Pinpoint the cell where the given text exists, returning its [x, y] midpoint coordinate. 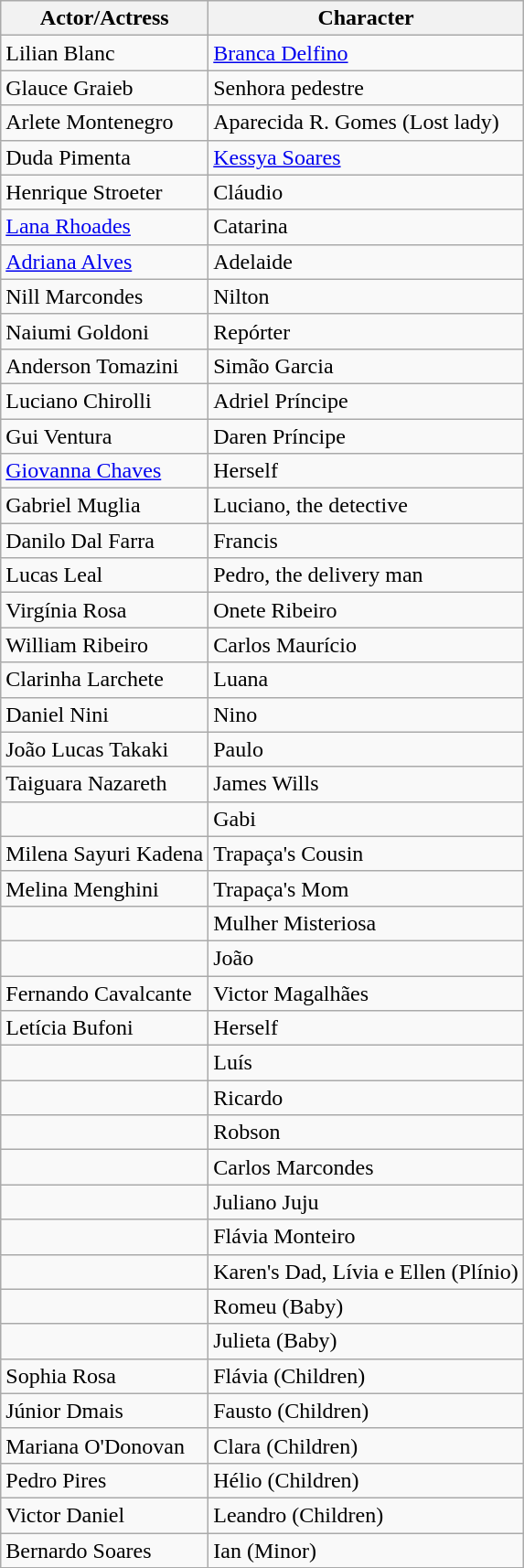
Actor/Actress [104, 18]
Gui Ventura [104, 436]
João [366, 958]
Cláudio [366, 192]
Simão Garcia [366, 366]
Pedro, the delivery man [366, 575]
Bernardo Soares [104, 1551]
Nill Marcondes [104, 296]
Lucas Leal [104, 575]
Nino [366, 714]
Carlos Maurício [366, 645]
Clarinha Larchete [104, 680]
Flávia Monteiro [366, 1237]
Virgínia Rosa [104, 610]
Nilton [366, 296]
Adriana Alves [104, 262]
Giovanna Chaves [104, 471]
Taiguara Nazareth [104, 784]
Júnior Dmais [104, 1411]
Daren Príncipe [366, 436]
Naiumi Goldoni [104, 331]
Fernando Cavalcante [104, 993]
Trapaça's Cousin [366, 854]
Mariana O'Donovan [104, 1445]
Character [366, 18]
Glauce Graieb [104, 88]
Juliano Juju [366, 1202]
João Lucas Takaki [104, 749]
William Ribeiro [104, 645]
Trapaça's Mom [366, 888]
Julieta (Baby) [366, 1341]
Mulher Misteriosa [366, 923]
Adriel Príncipe [366, 401]
Sophia Rosa [104, 1376]
Aparecida R. Gomes (Lost lady) [366, 123]
Luana [366, 680]
Fausto (Children) [366, 1411]
Daniel Nini [104, 714]
Onete Ribeiro [366, 610]
Danilo Dal Farra [104, 541]
Flávia (Children) [366, 1376]
Ian (Minor) [366, 1551]
Adelaide [366, 262]
Letícia Bufoni [104, 1028]
Henrique Stroeter [104, 192]
Leandro (Children) [366, 1515]
Clara (Children) [366, 1445]
Kessya Soares [366, 157]
Anderson Tomazini [104, 366]
Luís [366, 1063]
Milena Sayuri Kadena [104, 854]
Senhora pedestre [366, 88]
Lilian Blanc [104, 53]
Lana Rhoades [104, 227]
Romeu (Baby) [366, 1306]
Francis [366, 541]
Catarina [366, 227]
Karen's Dad, Lívia e Ellen (Plínio) [366, 1272]
James Wills [366, 784]
Victor Daniel [104, 1515]
Arlete Montenegro [104, 123]
Repórter [366, 331]
Gabi [366, 819]
Luciano, the detective [366, 506]
Luciano Chirolli [104, 401]
Duda Pimenta [104, 157]
Ricardo [366, 1098]
Victor Magalhães [366, 993]
Hélio (Children) [366, 1480]
Carlos Marcondes [366, 1167]
Paulo [366, 749]
Pedro Pires [104, 1480]
Branca Delfino [366, 53]
Gabriel Muglia [104, 506]
Robson [366, 1133]
Melina Menghini [104, 888]
